Locate the cell with the specified text and output its (X, Y) center coordinate. 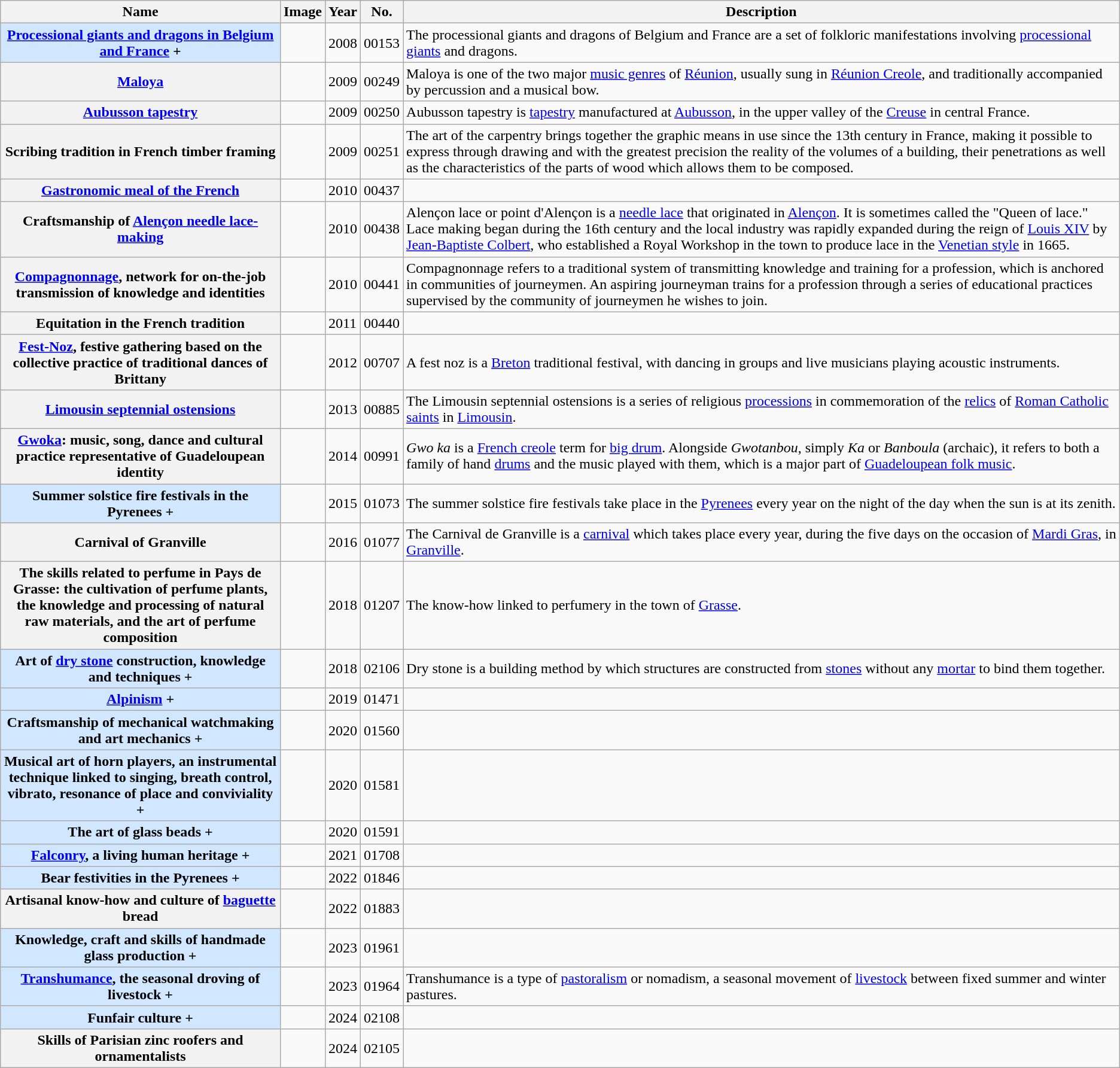
2015 (342, 503)
Funfair culture + (141, 1017)
The summer solstice fire festivals take place in the Pyrenees every year on the night of the day when the sun is at its zenith. (762, 503)
The art of glass beads + (141, 832)
2012 (342, 362)
2019 (342, 699)
02105 (382, 1048)
Name (141, 12)
Year (342, 12)
The know-how linked to perfumery in the town of Grasse. (762, 605)
Aubusson tapestry is tapestry manufactured at Aubusson, in the upper valley of the Creuse in central France. (762, 112)
Image (303, 12)
01591 (382, 832)
Dry stone is a building method by which structures are constructed from stones without any mortar to bind them together. (762, 669)
2016 (342, 542)
Limousin septennial ostensions (141, 409)
Transhumance, the seasonal droving of livestock + (141, 986)
2008 (342, 43)
Artisanal know-how and culture of baguette bread (141, 908)
Maloya (141, 81)
Alpinism + (141, 699)
No. (382, 12)
The Limousin septennial ostensions is a series of religious processions in commemoration of the relics of Roman Catholic saints in Limousin. (762, 409)
Processional giants and dragons in Belgium and France + (141, 43)
2021 (342, 855)
01708 (382, 855)
00438 (382, 229)
02106 (382, 669)
Gwoka: music, song, dance and cultural practice representative of Guadeloupean identity (141, 456)
01077 (382, 542)
Transhumance is a type of pastoralism or nomadism, a seasonal movement of livestock between fixed summer and winter pastures. (762, 986)
The Carnival de Granville is a carnival which takes place every year, during the five days on the occasion of Mardi Gras, in Granville. (762, 542)
2014 (342, 456)
Summer solstice fire festivals in the Pyrenees + (141, 503)
A fest noz is a Breton traditional festival, with dancing in groups and live musicians playing acoustic instruments. (762, 362)
00441 (382, 284)
Fest-Noz, festive gathering based on the collective practice of traditional dances of Brittany (141, 362)
Knowledge, craft and skills of handmade glass production + (141, 948)
02108 (382, 1017)
Carnival of Granville (141, 542)
Compagnonnage, network for on-the-job transmission of knowledge and identities (141, 284)
2011 (342, 323)
Falconry, a living human heritage + (141, 855)
00885 (382, 409)
Bear festivities in the Pyrenees + (141, 878)
Craftsmanship of mechanical watchmaking and art mechanics + (141, 730)
00251 (382, 151)
The processional giants and dragons of Belgium and France are a set of folkloric manifestations involving processional giants and dragons. (762, 43)
Equitation in the French tradition (141, 323)
Scribing tradition in French timber framing (141, 151)
00437 (382, 190)
Craftsmanship of Alençon needle lace-making (141, 229)
00707 (382, 362)
01883 (382, 908)
01961 (382, 948)
00440 (382, 323)
01560 (382, 730)
Aubusson tapestry (141, 112)
2013 (342, 409)
01964 (382, 986)
01207 (382, 605)
01471 (382, 699)
00249 (382, 81)
Gastronomic meal of the French (141, 190)
Musical art of horn players, an instrumental technique linked to singing, breath control, vibrato, resonance of place and conviviality + (141, 785)
Skills of Parisian zinc roofers and ornamentalists (141, 1048)
01581 (382, 785)
00153 (382, 43)
Description (762, 12)
01073 (382, 503)
00250 (382, 112)
00991 (382, 456)
Art of dry stone construction, knowledge and techniques + (141, 669)
01846 (382, 878)
